Identify which cell holds the provided text, then report its [X, Y] central coordinate. 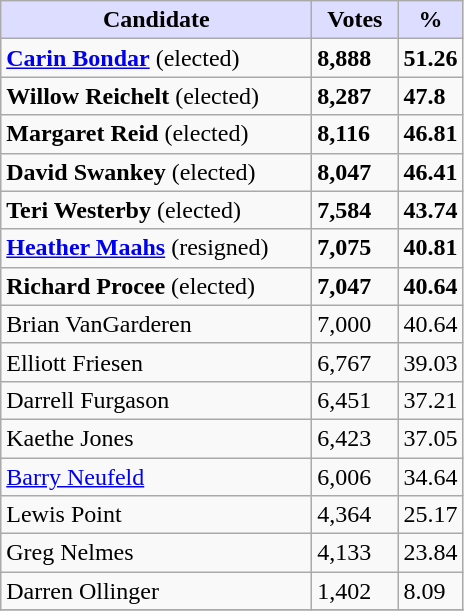
Kaethe Jones [156, 438]
Brian VanGarderen [156, 324]
Carin Bondar (elected) [156, 58]
Votes [355, 20]
46.41 [430, 172]
Darren Ollinger [156, 591]
46.81 [430, 134]
34.64 [430, 477]
7,584 [355, 210]
David Swankey (elected) [156, 172]
37.05 [430, 438]
8.09 [430, 591]
4,133 [355, 553]
Teri Westerby (elected) [156, 210]
51.26 [430, 58]
Margaret Reid (elected) [156, 134]
39.03 [430, 362]
Lewis Point [156, 515]
40.81 [430, 248]
23.84 [430, 553]
8,888 [355, 58]
8,116 [355, 134]
Elliott Friesen [156, 362]
6,006 [355, 477]
Willow Reichelt (elected) [156, 96]
25.17 [430, 515]
8,287 [355, 96]
6,767 [355, 362]
Candidate [156, 20]
Richard Procee (elected) [156, 286]
% [430, 20]
6,451 [355, 400]
47.8 [430, 96]
7,000 [355, 324]
1,402 [355, 591]
Barry Neufeld [156, 477]
Heather Maahs (resigned) [156, 248]
Darrell Furgason [156, 400]
43.74 [430, 210]
7,047 [355, 286]
4,364 [355, 515]
7,075 [355, 248]
8,047 [355, 172]
Greg Nelmes [156, 553]
37.21 [430, 400]
6,423 [355, 438]
